Return (X, Y) of the center of cell containing provided text 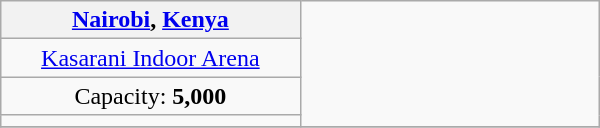
Kasarani Indoor Arena (150, 58)
Capacity: 5,000 (150, 96)
Nairobi, Kenya (150, 20)
